Identify which cell holds the provided text, then report its [X, Y] central coordinate. 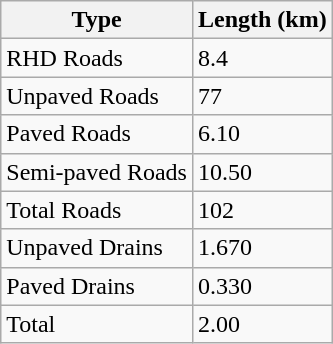
1.670 [262, 248]
Paved Drains [97, 286]
102 [262, 210]
6.10 [262, 134]
Total [97, 324]
Unpaved Drains [97, 248]
10.50 [262, 172]
Semi-paved Roads [97, 172]
Unpaved Roads [97, 96]
Type [97, 20]
77 [262, 96]
Paved Roads [97, 134]
2.00 [262, 324]
8.4 [262, 58]
RHD Roads [97, 58]
Length (km) [262, 20]
Total Roads [97, 210]
0.330 [262, 286]
